Output the (X, Y) coordinate of the center of the cell containing the given text.  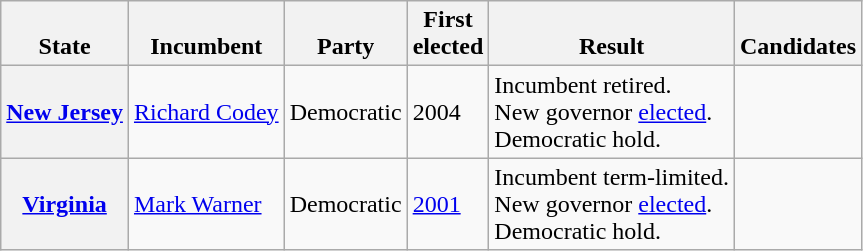
Incumbent retired.New governor elected.Democratic hold. (612, 112)
Firstelected (448, 34)
Party (346, 34)
Virginia (65, 204)
State (65, 34)
2001 (448, 204)
Incumbent term-limited.New governor elected.Democratic hold. (612, 204)
Mark Warner (206, 204)
2004 (448, 112)
New Jersey (65, 112)
Candidates (798, 34)
Incumbent (206, 34)
Richard Codey (206, 112)
Result (612, 34)
